Provide the (X, Y) coordinate of the cell's center where the given text is located.  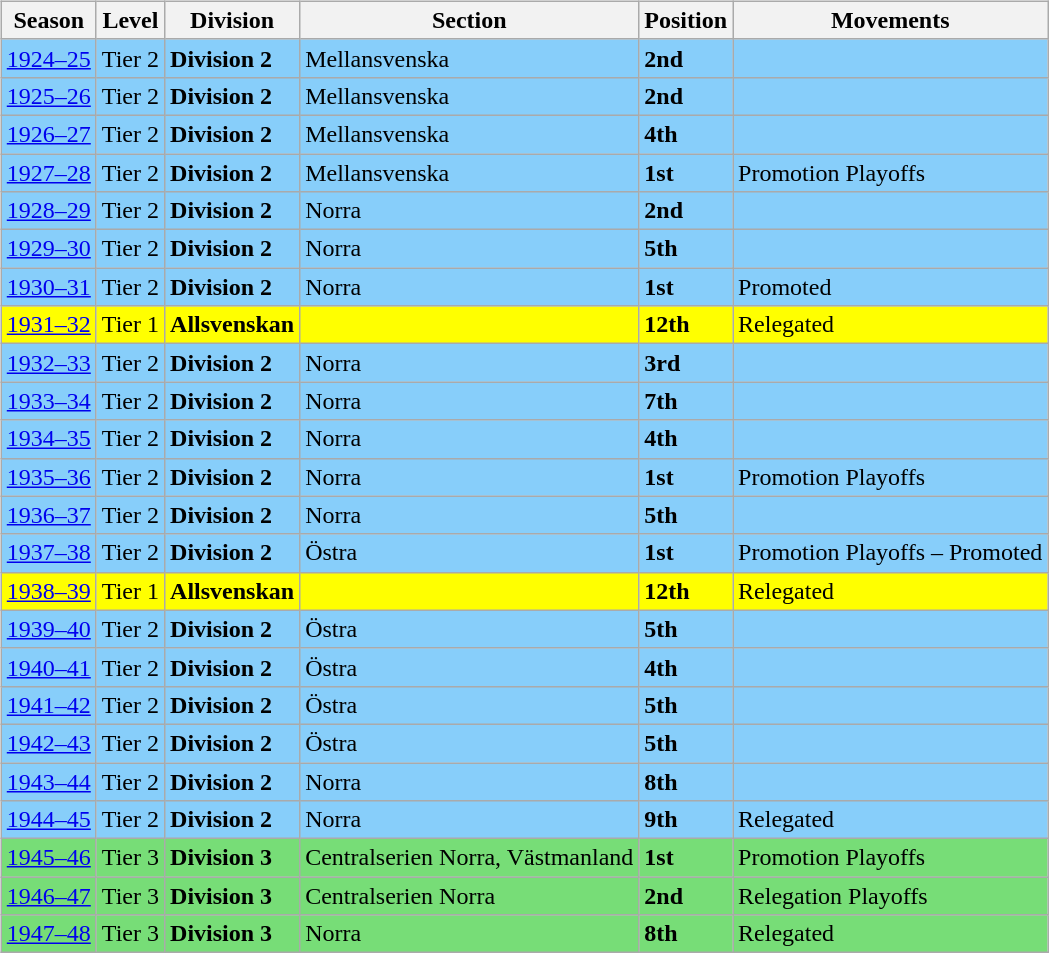
Season (48, 20)
1944–45 (48, 820)
1931–32 (48, 325)
Relegation Playoffs (890, 896)
1943–44 (48, 781)
9th (686, 820)
Division (232, 20)
Promotion Playoffs – Promoted (890, 553)
1926–27 (48, 134)
1924–25 (48, 58)
1946–47 (48, 896)
1939–40 (48, 629)
1940–41 (48, 667)
Promoted (890, 287)
Position (686, 20)
Level (130, 20)
Centralserien Norra, Västmanland (470, 858)
1937–38 (48, 553)
1934–35 (48, 439)
1941–42 (48, 705)
1927–28 (48, 173)
1925–26 (48, 96)
Section (470, 20)
1932–33 (48, 363)
1933–34 (48, 401)
1929–30 (48, 249)
1928–29 (48, 211)
1942–43 (48, 743)
1945–46 (48, 858)
Movements (890, 20)
Centralserien Norra (470, 896)
1938–39 (48, 591)
1930–31 (48, 287)
7th (686, 401)
1947–48 (48, 934)
1935–36 (48, 477)
1936–37 (48, 515)
3rd (686, 363)
